From the cell containing the given text, extract its center point as [x, y] coordinate. 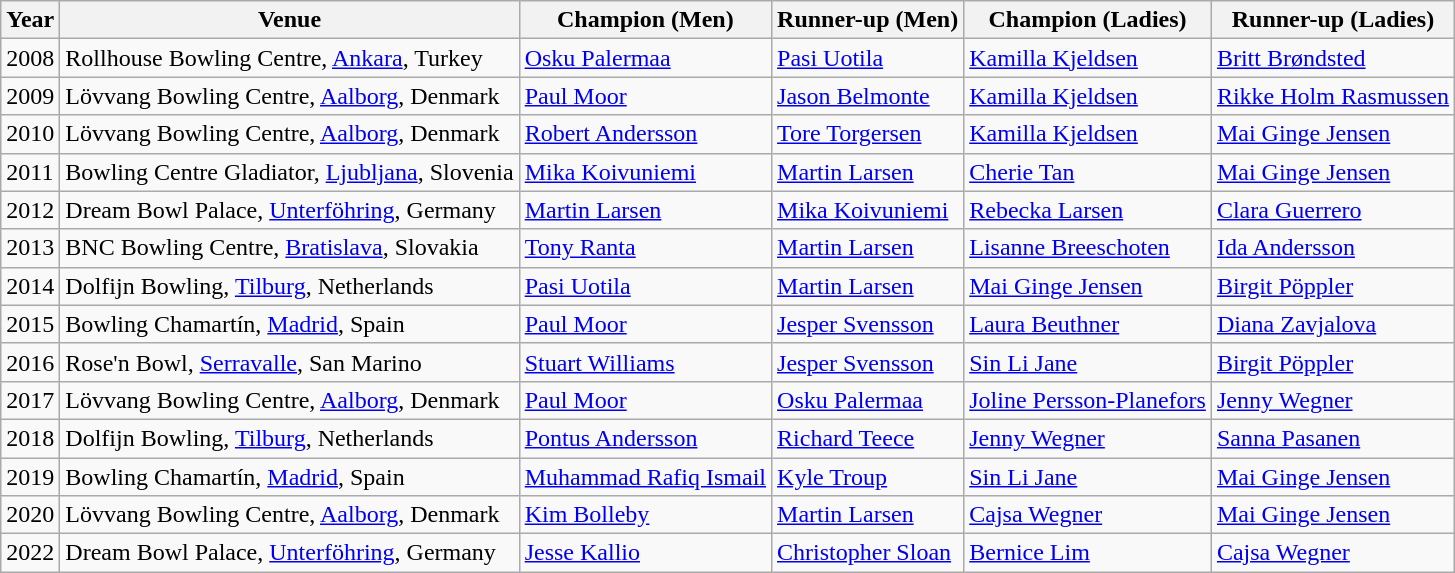
2017 [30, 400]
Rikke Holm Rasmussen [1332, 96]
Runner-up (Ladies) [1332, 20]
2008 [30, 58]
Joline Persson-Planefors [1088, 400]
Runner-up (Men) [868, 20]
Year [30, 20]
Champion (Ladies) [1088, 20]
Tore Torgersen [868, 134]
Rollhouse Bowling Centre, Ankara, Turkey [290, 58]
2022 [30, 553]
2011 [30, 172]
Sanna Pasanen [1332, 438]
Cherie Tan [1088, 172]
Rebecka Larsen [1088, 210]
2015 [30, 324]
2020 [30, 515]
Richard Teece [868, 438]
Clara Guerrero [1332, 210]
Muhammad Rafiq Ismail [645, 477]
Bowling Centre Gladiator, Ljubljana, Slovenia [290, 172]
Laura Beuthner [1088, 324]
2013 [30, 248]
Lisanne Breeschoten [1088, 248]
2018 [30, 438]
2010 [30, 134]
Ida Andersson [1332, 248]
Champion (Men) [645, 20]
2012 [30, 210]
BNC Bowling Centre, Bratislava, Slovakia [290, 248]
Rose'n Bowl, Serravalle, San Marino [290, 362]
Kyle Troup [868, 477]
Kim Bolleby [645, 515]
Britt Brøndsted [1332, 58]
Tony Ranta [645, 248]
2009 [30, 96]
Pontus Andersson [645, 438]
2014 [30, 286]
2019 [30, 477]
Bernice Lim [1088, 553]
2016 [30, 362]
Stuart Williams [645, 362]
Jesse Kallio [645, 553]
Diana Zavjalova [1332, 324]
Robert Andersson [645, 134]
Christopher Sloan [868, 553]
Jason Belmonte [868, 96]
Venue [290, 20]
